Find where the given text appears and provide that cell's center as [x, y] coordinate. 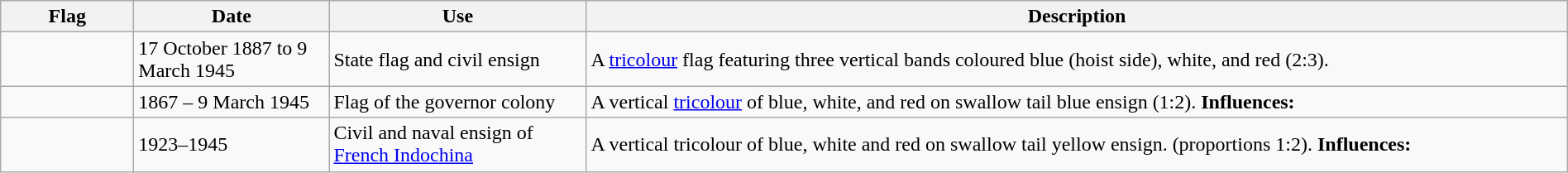
Flag [68, 17]
Civil and naval ensign of French Indochina [458, 144]
A vertical tricolour of blue, white and red on swallow tail yellow ensign. (proportions 1:2). Influences: [1077, 144]
17 October 1887 to 9 March 1945 [232, 60]
Description [1077, 17]
Use [458, 17]
1923–1945 [232, 144]
1867 – 9 March 1945 [232, 102]
Date [232, 17]
A tricolour flag featuring three vertical bands coloured blue (hoist side), white, and red (2:3). [1077, 60]
A vertical tricolour of blue, white, and red on swallow tail blue ensign (1:2). Influences: [1077, 102]
Flag of the governor colony [458, 102]
State flag and civil ensign [458, 60]
